Return [x, y] of the center of cell containing provided text 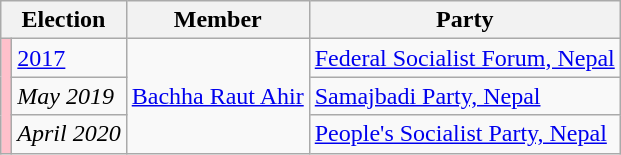
Member [218, 20]
People's Socialist Party, Nepal [464, 134]
Federal Socialist Forum, Nepal [464, 58]
Samajbadi Party, Nepal [464, 96]
Party [464, 20]
April 2020 [69, 134]
2017 [69, 58]
Bachha Raut Ahir [218, 96]
May 2019 [69, 96]
Election [64, 20]
